Return the [X, Y] coordinate for the center point of the cell that contains the specified text.  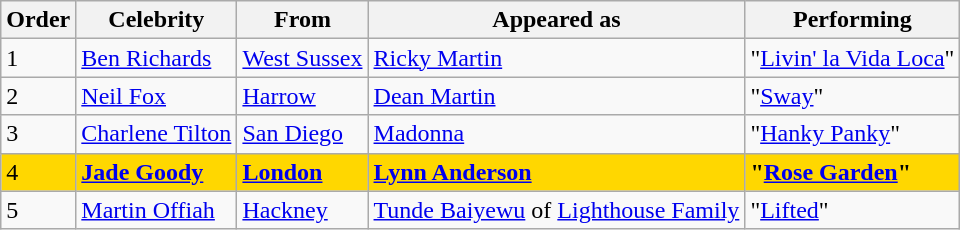
Ben Richards [156, 58]
Order [38, 20]
"Livin' la Vida Loca" [852, 58]
Madonna [556, 134]
Neil Fox [156, 96]
5 [38, 210]
1 [38, 58]
"Lifted" [852, 210]
Martin Offiah [156, 210]
Dean Martin [556, 96]
Celebrity [156, 20]
"Rose Garden" [852, 172]
Hackney [302, 210]
Jade Goody [156, 172]
Charlene Tilton [156, 134]
4 [38, 172]
2 [38, 96]
From [302, 20]
"Hanky Panky" [852, 134]
Appeared as [556, 20]
"Sway" [852, 96]
Harrow [302, 96]
Ricky Martin [556, 58]
3 [38, 134]
London [302, 172]
Lynn Anderson [556, 172]
West Sussex [302, 58]
Tunde Baiyewu of Lighthouse Family [556, 210]
San Diego [302, 134]
Performing [852, 20]
